Provide the (x, y) coordinate of the cell's center where the given text is located.  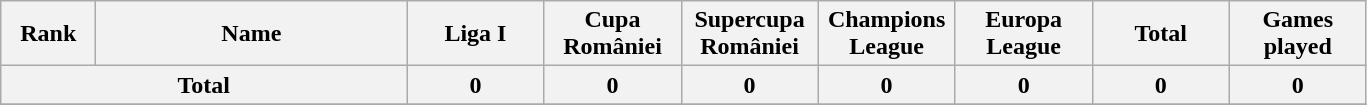
Cupa României (612, 34)
Liga I (476, 34)
Name (252, 34)
Rank (48, 34)
Supercupa României (750, 34)
Games played (1298, 34)
Champions League (886, 34)
Europa League (1024, 34)
